Output the (X, Y) coordinate of the center of the cell containing the given text.  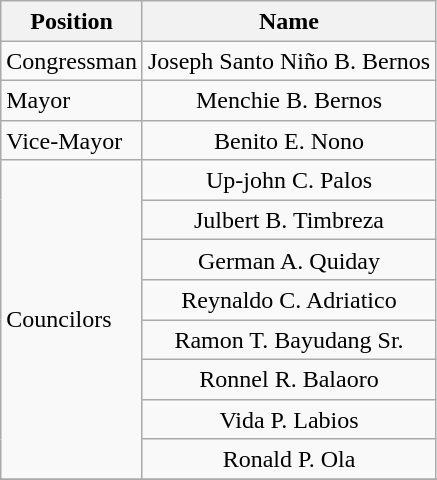
Ramon T. Bayudang Sr. (288, 340)
Reynaldo C. Adriatico (288, 300)
Congressman (72, 61)
Vida P. Labios (288, 419)
Joseph Santo Niño B. Bernos (288, 61)
Benito E. Nono (288, 140)
Up-john C. Palos (288, 180)
Menchie B. Bernos (288, 100)
Vice-Mayor (72, 140)
Position (72, 21)
Julbert B. Timbreza (288, 220)
Ronnel R. Balaoro (288, 379)
German A. Quiday (288, 260)
Councilors (72, 320)
Name (288, 21)
Ronald P. Ola (288, 459)
Mayor (72, 100)
